Output the [X, Y] coordinate of the center of the cell containing the given text.  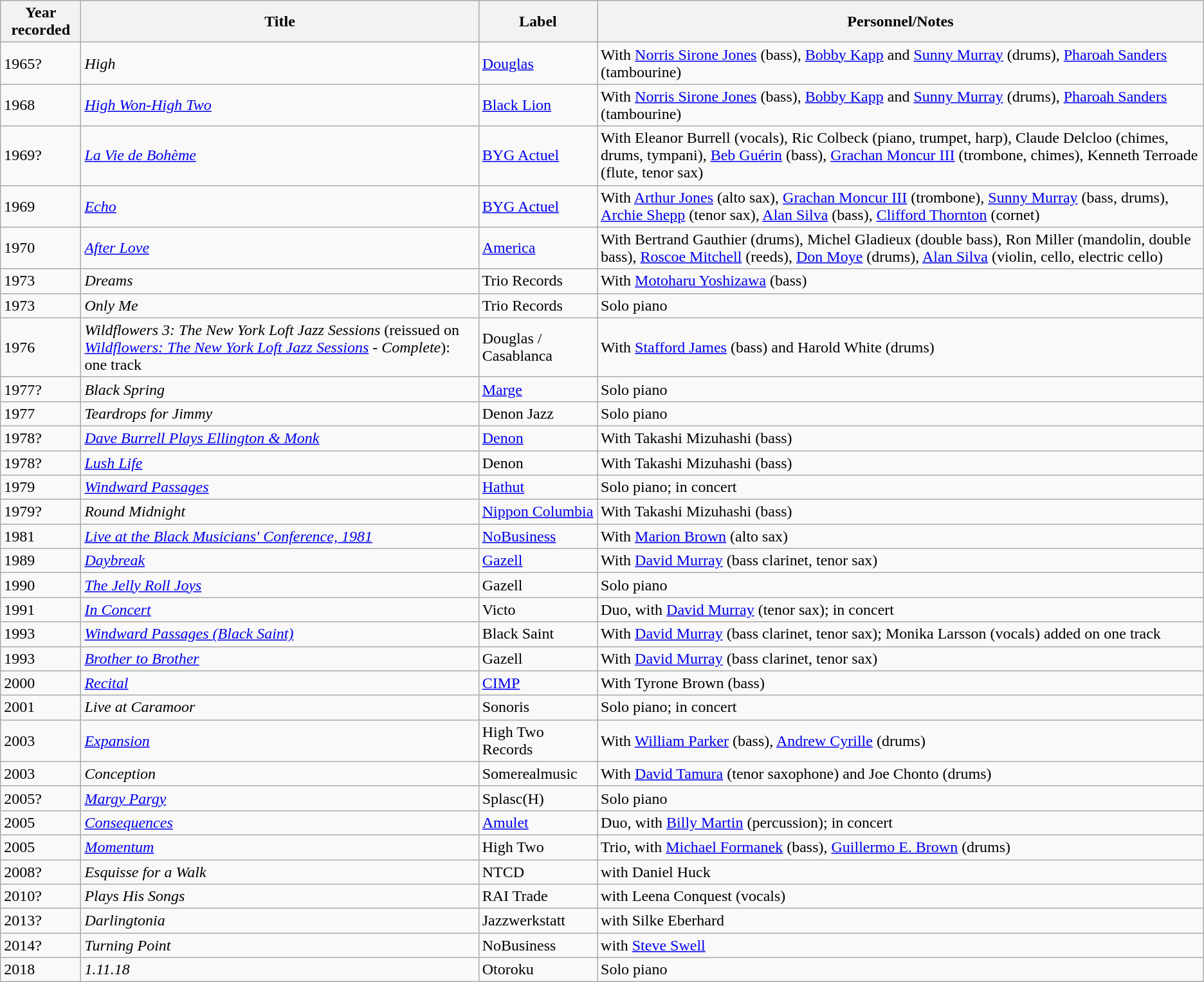
1989 [41, 561]
Darlingtonia [280, 921]
2008? [41, 871]
1977 [41, 414]
Momentum [280, 847]
High [280, 63]
Live at Caramoor [280, 707]
Expansion [280, 741]
Marge [538, 389]
With Motoharu Yoshizawa (bass) [900, 281]
Recital [280, 683]
Black Lion [538, 105]
After Love [280, 248]
Douglas / Casablanca [538, 347]
Victo [538, 610]
Title [280, 22]
Windward Passages (Black Saint) [280, 634]
Amulet [538, 823]
Black Saint [538, 634]
Margy Pargy [280, 798]
Consequences [280, 823]
High Two Records [538, 741]
Duo, with Billy Martin (percussion); in concert [900, 823]
Plays His Songs [280, 896]
2001 [41, 707]
Round Midnight [280, 512]
2018 [41, 970]
CIMP [538, 683]
Esquisse for a Walk [280, 871]
2000 [41, 683]
Sonoris [538, 707]
Dave Burrell Plays Ellington & Monk [280, 438]
with Daniel Huck [900, 871]
The Jelly Roll Joys [280, 585]
1990 [41, 585]
Turning Point [280, 945]
with Steve Swell [900, 945]
1970 [41, 248]
With David Tamura (tenor saxophone) and Joe Chonto (drums) [900, 774]
1981 [41, 536]
Black Spring [280, 389]
With William Parker (bass), Andrew Cyrille (drums) [900, 741]
1979? [41, 512]
Hathut [538, 487]
With Stafford James (bass) and Harold White (drums) [900, 347]
Only Me [280, 305]
Teardrops for Jimmy [280, 414]
2005? [41, 798]
Duo, with David Murray (tenor sax); in concert [900, 610]
La Vie de Bohème [280, 156]
Windward Passages [280, 487]
2014? [41, 945]
1965? [41, 63]
2010? [41, 896]
1969 [41, 206]
Wildflowers 3: The New York Loft Jazz Sessions (reissued on Wildflowers: The New York Loft Jazz Sessions - Complete): one track [280, 347]
Personnel/Notes [900, 22]
1991 [41, 610]
High Two [538, 847]
With Tyrone Brown (bass) [900, 683]
Nippon Columbia [538, 512]
Otoroku [538, 970]
Conception [280, 774]
1968 [41, 105]
Somerealmusic [538, 774]
with Leena Conquest (vocals) [900, 896]
Denon Jazz [538, 414]
Brother to Brother [280, 659]
High Won-High Two [280, 105]
In Concert [280, 610]
with Silke Eberhard [900, 921]
Trio, with Michael Formanek (bass), Guillermo E. Brown (drums) [900, 847]
Year recorded [41, 22]
1977? [41, 389]
Jazzwerkstatt [538, 921]
Douglas [538, 63]
RAI Trade [538, 896]
Label [538, 22]
Echo [280, 206]
1979 [41, 487]
Lush Life [280, 462]
With David Murray (bass clarinet, tenor sax); Monika Larsson (vocals) added on one track [900, 634]
Live at the Black Musicians' Conference, 1981 [280, 536]
NTCD [538, 871]
Splasc(H) [538, 798]
1976 [41, 347]
Daybreak [280, 561]
1.11.18 [280, 970]
Dreams [280, 281]
With Marion Brown (alto sax) [900, 536]
America [538, 248]
2013? [41, 921]
1969? [41, 156]
